Output the [X, Y] coordinate of the center of the cell containing the given text.  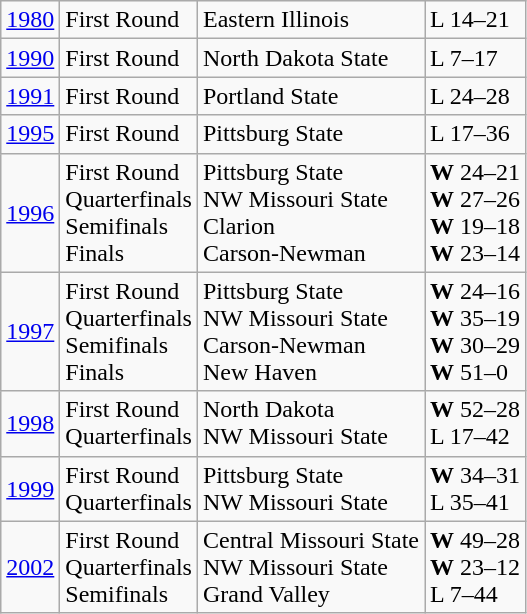
Pittsburg StateNW Missouri State [310, 488]
1997 [30, 332]
Central Missouri StateNW Missouri StateGrand Valley [310, 567]
1991 [30, 96]
L 17–36 [476, 134]
W 24–16W 35–19W 30–29W 51–0 [476, 332]
Pittsburg State [310, 134]
1995 [30, 134]
North Dakota State [310, 58]
L 7–17 [476, 58]
L 14–21 [476, 20]
2002 [30, 567]
L 24–28 [476, 96]
1980 [30, 20]
1996 [30, 212]
Pittsburg StateNW Missouri StateClarionCarson-Newman [310, 212]
1990 [30, 58]
Eastern Illinois [310, 20]
1999 [30, 488]
W 34–31L 35–41 [476, 488]
Pittsburg StateNW Missouri StateCarson-NewmanNew Haven [310, 332]
1998 [30, 424]
North DakotaNW Missouri State [310, 424]
First RoundQuarterfinalsSemifinals [129, 567]
W 24–21W 27–26W 19–18W 23–14 [476, 212]
W 52–28L 17–42 [476, 424]
Portland State [310, 96]
W 49–28W 23–12L 7–44 [476, 567]
